Return the (x, y) coordinate for the center point of the cell that contains the specified text.  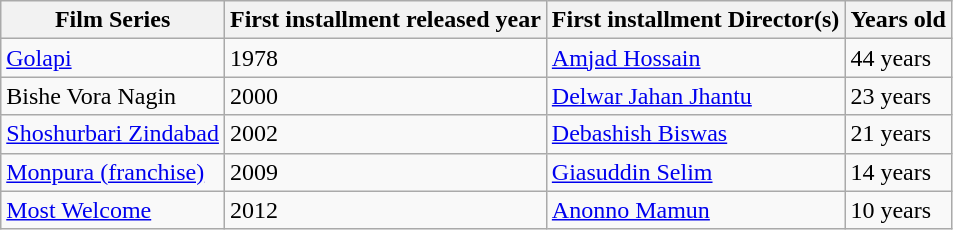
44 years (898, 58)
Debashish Biswas (696, 134)
Film Series (113, 20)
Amjad Hossain (696, 58)
14 years (898, 172)
Monpura (franchise) (113, 172)
Giasuddin Selim (696, 172)
First installment released year (385, 20)
Years old (898, 20)
Anonno Mamun (696, 210)
2012 (385, 210)
10 years (898, 210)
1978 (385, 58)
First installment Director(s) (696, 20)
Bishe Vora Nagin (113, 96)
Most Welcome (113, 210)
21 years (898, 134)
2009 (385, 172)
Shoshurbari Zindabad (113, 134)
2002 (385, 134)
Delwar Jahan Jhantu (696, 96)
2000 (385, 96)
Golapi (113, 58)
23 years (898, 96)
